Find where the given text appears and provide that cell's center as [X, Y] coordinate. 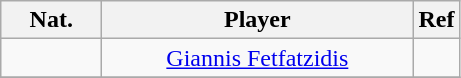
Player [258, 20]
Ref [436, 20]
Giannis Fetfatzidis [258, 58]
Nat. [52, 20]
